Extract the (X, Y) coordinate from the center of the cell holding the provided text.  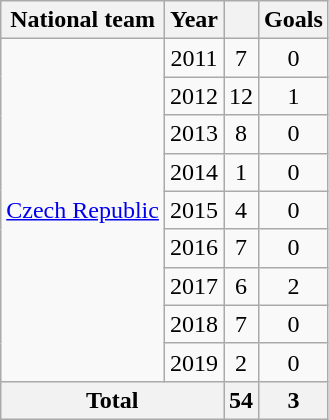
2015 (194, 210)
2012 (194, 96)
2017 (194, 286)
2014 (194, 172)
2016 (194, 248)
Goals (294, 20)
2018 (194, 324)
2013 (194, 134)
National team (83, 20)
54 (242, 400)
12 (242, 96)
8 (242, 134)
Year (194, 20)
4 (242, 210)
3 (294, 400)
2011 (194, 58)
Total (112, 400)
6 (242, 286)
Czech Republic (83, 210)
2019 (194, 362)
